Find where the given text appears and provide that cell's center as (x, y) coordinate. 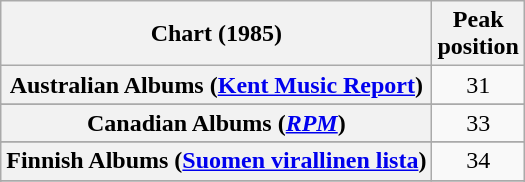
Chart (1985) (216, 34)
33 (478, 123)
Canadian Albums (RPM) (216, 123)
Finnish Albums (Suomen virallinen lista) (216, 161)
31 (478, 85)
Australian Albums (Kent Music Report) (216, 85)
Peakposition (478, 34)
34 (478, 161)
